Extract the [X, Y] coordinate from the center of the cell holding the provided text.  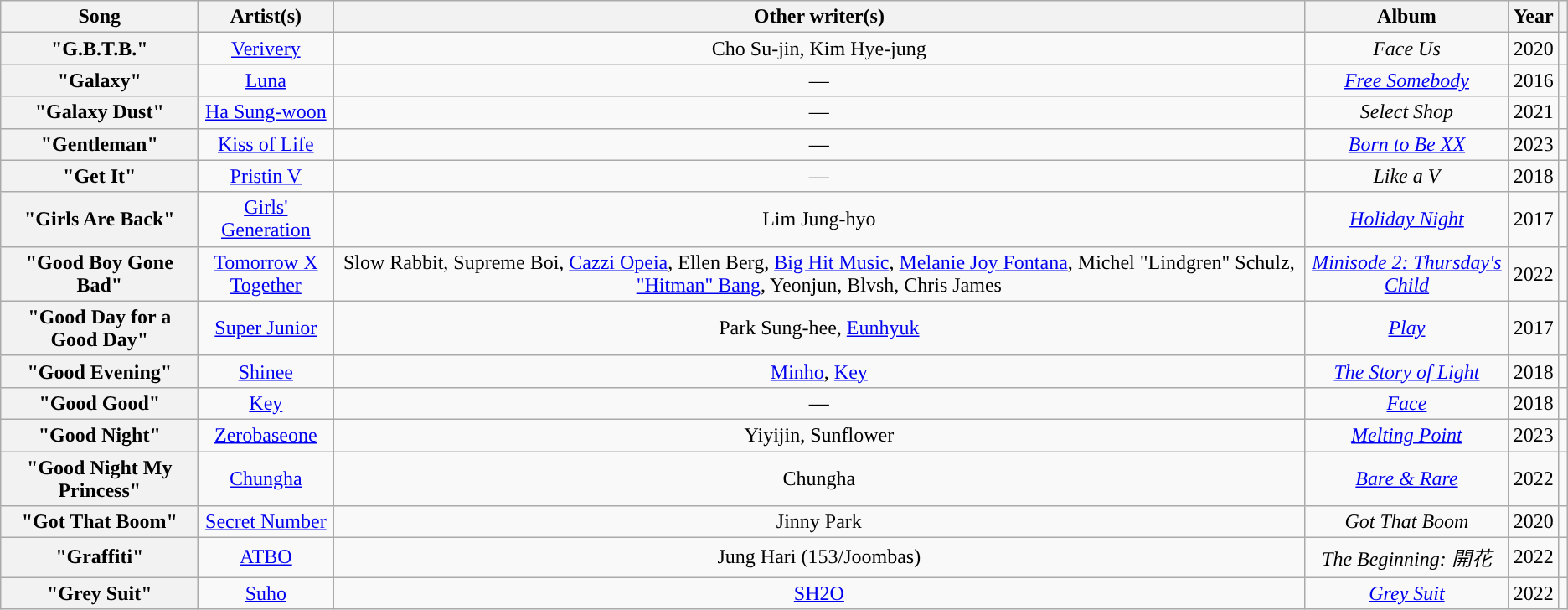
"Galaxy" [100, 80]
Face Us [1407, 49]
"Good Day for a Good Day" [100, 328]
Key [266, 403]
Got That Boom [1407, 522]
"Gentleman" [100, 144]
"Good Good" [100, 403]
Song [100, 17]
Girls' Generation [266, 220]
The Story of Light [1407, 371]
Suho [266, 593]
Grey Suit [1407, 593]
ATBO [266, 558]
Yiyijin, Sunflower [819, 435]
Other writer(s) [819, 17]
Ha Sung-woon [266, 112]
Album [1407, 17]
The Beginning: 開花 [1407, 558]
"Galaxy Dust" [100, 112]
"Girls Are Back" [100, 220]
Free Somebody [1407, 80]
Super Junior [266, 328]
Face [1407, 403]
"Good Boy Gone Bad" [100, 273]
Tomorrow X Together [266, 273]
"Good Evening" [100, 371]
Park Sung-hee, Eunhyuk [819, 328]
Lim Jung-hyo [819, 220]
2016 [1533, 80]
Artist(s) [266, 17]
Minho, Key [819, 371]
"Get It" [100, 176]
"G.B.T.B." [100, 49]
Luna [266, 80]
Verivery [266, 49]
Born to Be XX [1407, 144]
"Grey Suit" [100, 593]
Play [1407, 328]
Shinee [266, 371]
Secret Number [266, 522]
Holiday Night [1407, 220]
"Good Night" [100, 435]
Cho Su-jin, Kim Hye-jung [819, 49]
"Graffiti" [100, 558]
Minisode 2: Thursday's Child [1407, 273]
Year [1533, 17]
Bare & Rare [1407, 478]
Jinny Park [819, 522]
Select Shop [1407, 112]
Zerobaseone [266, 435]
Pristin V [266, 176]
Like a V [1407, 176]
"Got That Boom" [100, 522]
Kiss of Life [266, 144]
Melting Point [1407, 435]
2021 [1533, 112]
"Good Night My Princess" [100, 478]
Jung Hari (153/Joombas) [819, 558]
SH2O [819, 593]
